Return the (X, Y) coordinate for the center point of the cell that contains the specified text.  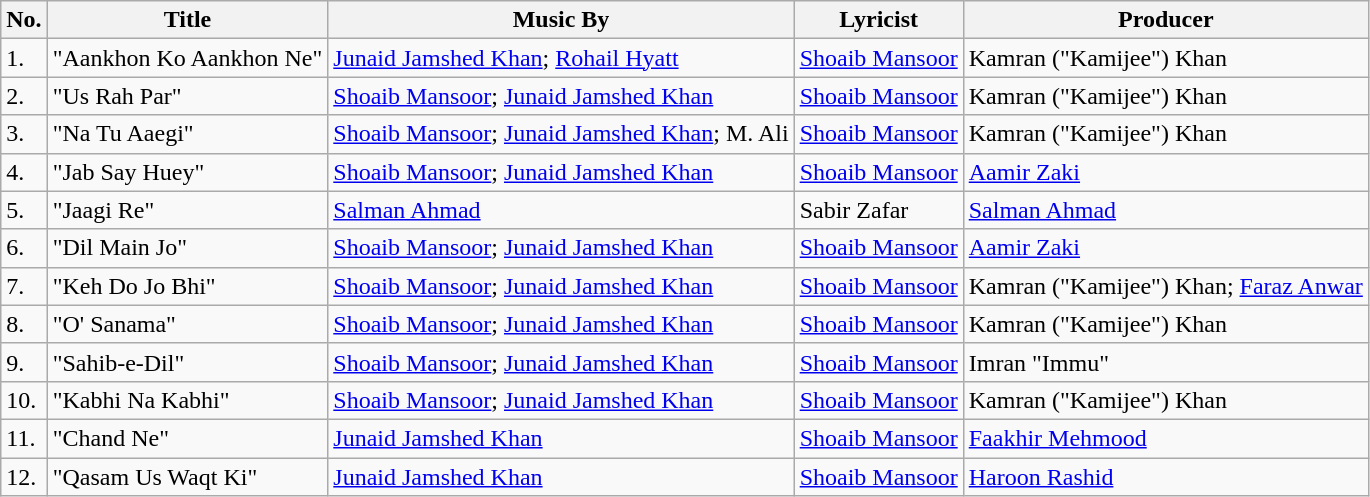
"Jab Say Huey" (188, 172)
8. (24, 324)
"Kabhi Na Kabhi" (188, 400)
5. (24, 210)
"Qasam Us Waqt Ki" (188, 477)
4. (24, 172)
Title (188, 20)
Producer (1166, 20)
12. (24, 477)
No. (24, 20)
2. (24, 96)
Haroon Rashid (1166, 477)
Imran "Immu" (1166, 362)
"Jaagi Re" (188, 210)
9. (24, 362)
1. (24, 58)
Junaid Jamshed Khan; Rohail Hyatt (561, 58)
6. (24, 248)
Music By (561, 20)
"Keh Do Jo Bhi" (188, 286)
Sabir Zafar (878, 210)
Lyricist (878, 20)
"Sahib-e-Dil" (188, 362)
"O' Sanama" (188, 324)
"Aankhon Ko Aankhon Ne" (188, 58)
"Dil Main Jo" (188, 248)
"Chand Ne" (188, 438)
"Na Tu Aaegi" (188, 134)
Faakhir Mehmood (1166, 438)
3. (24, 134)
"Us Rah Par" (188, 96)
11. (24, 438)
10. (24, 400)
Shoaib Mansoor; Junaid Jamshed Khan; M. Ali (561, 134)
7. (24, 286)
Kamran ("Kamijee") Khan; Faraz Anwar (1166, 286)
